Extract the (X, Y) coordinate from the center of the cell holding the provided text.  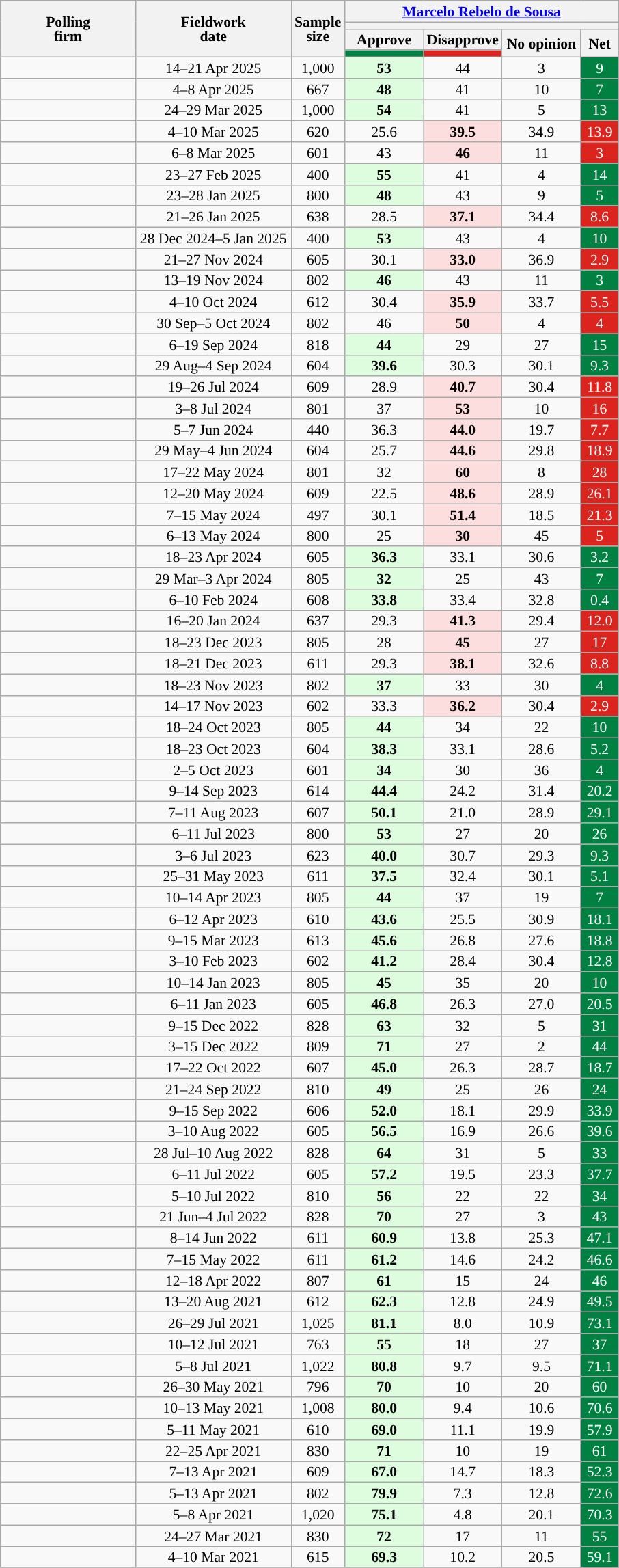
8.0 (463, 1323)
61.2 (384, 1259)
Fieldworkdate (213, 29)
26.1 (600, 494)
81.1 (384, 1323)
63 (384, 1025)
6–11 Jul 2023 (213, 834)
606 (318, 1110)
10.2 (463, 1557)
25.3 (541, 1239)
23–28 Jan 2025 (213, 195)
46.8 (384, 1003)
56.5 (384, 1132)
8.8 (600, 663)
70.6 (600, 1408)
28.5 (384, 217)
Net (600, 42)
7.7 (600, 429)
32.8 (541, 600)
5–13 Apr 2021 (213, 1493)
26.6 (541, 1132)
69.3 (384, 1557)
14–21 Apr 2025 (213, 68)
818 (318, 344)
29 May–4 Jun 2024 (213, 451)
19–26 Jul 2024 (213, 387)
5.5 (600, 302)
12–18 Apr 2022 (213, 1281)
29 (463, 344)
809 (318, 1046)
19.9 (541, 1430)
18–23 Oct 2023 (213, 749)
7–15 May 2024 (213, 514)
22.5 (384, 494)
17–22 Oct 2022 (213, 1068)
48.6 (463, 494)
8–14 Jun 2022 (213, 1239)
34.4 (541, 217)
615 (318, 1557)
9.7 (463, 1366)
43.6 (384, 919)
40.0 (384, 854)
45.0 (384, 1068)
13 (600, 111)
71.1 (600, 1366)
38.1 (463, 663)
26–30 May 2021 (213, 1386)
8.6 (600, 217)
667 (318, 89)
36 (541, 770)
26.8 (463, 941)
39.5 (463, 131)
33.9 (600, 1110)
6–10 Feb 2024 (213, 600)
24–29 Mar 2025 (213, 111)
30 Sep–5 Oct 2024 (213, 323)
29.1 (600, 812)
9–15 Sep 2022 (213, 1110)
56 (384, 1195)
41.3 (463, 621)
6–8 Mar 2025 (213, 153)
72 (384, 1535)
47.1 (600, 1239)
20.2 (600, 792)
5–10 Jul 2022 (213, 1195)
18.5 (541, 514)
24.9 (541, 1301)
No opinion (541, 42)
21–24 Sep 2022 (213, 1090)
10.6 (541, 1408)
4–10 Mar 2021 (213, 1557)
32.4 (463, 876)
14 (600, 174)
10–13 May 2021 (213, 1408)
27.6 (541, 941)
18.7 (600, 1068)
29 Aug–4 Sep 2024 (213, 365)
30.9 (541, 919)
60.9 (384, 1239)
30.3 (463, 365)
11.1 (463, 1430)
37.1 (463, 217)
637 (318, 621)
40.7 (463, 387)
3.2 (600, 558)
14.7 (463, 1472)
18.9 (600, 451)
16.9 (463, 1132)
33.4 (463, 600)
5.2 (600, 749)
25–31 May 2023 (213, 876)
79.9 (384, 1493)
3–6 Jul 2023 (213, 854)
75.1 (384, 1515)
27.0 (541, 1003)
2 (541, 1046)
13.8 (463, 1239)
18.8 (600, 941)
18–23 Nov 2023 (213, 685)
23–27 Feb 2025 (213, 174)
6–12 Apr 2023 (213, 919)
10.9 (541, 1323)
12.0 (600, 621)
10–14 Apr 2023 (213, 898)
46.6 (600, 1259)
10–12 Jul 2021 (213, 1344)
59.1 (600, 1557)
4–8 Apr 2025 (213, 89)
18–23 Dec 2023 (213, 643)
30.7 (463, 854)
50 (463, 323)
30.6 (541, 558)
23.3 (541, 1174)
37.5 (384, 876)
29.4 (541, 621)
14–17 Nov 2023 (213, 705)
763 (318, 1344)
3–8 Jul 2024 (213, 409)
2–5 Oct 2023 (213, 770)
5–8 Apr 2021 (213, 1515)
6–19 Sep 2024 (213, 344)
38.3 (384, 749)
31.4 (541, 792)
14.6 (463, 1259)
1,025 (318, 1323)
28.7 (541, 1068)
21–27 Nov 2024 (213, 260)
0.4 (600, 600)
Pollingfirm (68, 29)
35 (463, 983)
613 (318, 941)
70.3 (600, 1515)
796 (318, 1386)
34.9 (541, 131)
49.5 (600, 1301)
807 (318, 1281)
35.9 (463, 302)
5.1 (600, 876)
50.1 (384, 812)
25.7 (384, 451)
33.7 (541, 302)
16 (600, 409)
36.9 (541, 260)
3–15 Dec 2022 (213, 1046)
1,008 (318, 1408)
13–19 Nov 2024 (213, 280)
Approve (384, 40)
11.8 (600, 387)
7–15 May 2022 (213, 1259)
57.9 (600, 1430)
6–13 May 2024 (213, 536)
7.3 (463, 1493)
44.6 (463, 451)
21–26 Jan 2025 (213, 217)
80.0 (384, 1408)
33.0 (463, 260)
4.8 (463, 1515)
29.9 (541, 1110)
28.6 (541, 749)
26–29 Jul 2021 (213, 1323)
49 (384, 1090)
4–10 Oct 2024 (213, 302)
45.6 (384, 941)
9–15 Mar 2023 (213, 941)
9–14 Sep 2023 (213, 792)
614 (318, 792)
73.1 (600, 1323)
64 (384, 1152)
36.2 (463, 705)
41.2 (384, 961)
57.2 (384, 1174)
25.5 (463, 919)
28.4 (463, 961)
5–8 Jul 2021 (213, 1366)
19.5 (463, 1174)
28 Jul–10 Aug 2022 (213, 1152)
12–20 May 2024 (213, 494)
13–20 Aug 2021 (213, 1301)
6–11 Jan 2023 (213, 1003)
25.6 (384, 131)
33.3 (384, 705)
Disapprove (463, 40)
62.3 (384, 1301)
29.8 (541, 451)
9.5 (541, 1366)
17–22 May 2024 (213, 472)
13.9 (600, 131)
Samplesize (318, 29)
608 (318, 600)
21 Jun–4 Jul 2022 (213, 1217)
67.0 (384, 1472)
18–21 Dec 2023 (213, 663)
4–10 Mar 2025 (213, 131)
16–20 Jan 2024 (213, 621)
72.6 (600, 1493)
33.8 (384, 600)
80.8 (384, 1366)
32.6 (541, 663)
18 (463, 1344)
1,022 (318, 1366)
37.7 (600, 1174)
3–10 Aug 2022 (213, 1132)
19.7 (541, 429)
54 (384, 111)
6–11 Jul 2022 (213, 1174)
51.4 (463, 514)
638 (318, 217)
18–23 Apr 2024 (213, 558)
440 (318, 429)
29 Mar–3 Apr 2024 (213, 578)
18.3 (541, 1472)
7–11 Aug 2023 (213, 812)
1,020 (318, 1515)
28 Dec 2024–5 Jan 2025 (213, 238)
21.0 (463, 812)
3–10 Feb 2023 (213, 961)
10–14 Jan 2023 (213, 983)
44.0 (463, 429)
69.0 (384, 1430)
20.1 (541, 1515)
52.0 (384, 1110)
22–25 Apr 2021 (213, 1450)
623 (318, 854)
5–7 Jun 2024 (213, 429)
21.3 (600, 514)
5–11 May 2021 (213, 1430)
9–15 Dec 2022 (213, 1025)
18–24 Oct 2023 (213, 727)
8 (541, 472)
620 (318, 131)
9.4 (463, 1408)
24–27 Mar 2021 (213, 1535)
52.3 (600, 1472)
497 (318, 514)
44.4 (384, 792)
Marcelo Rebelo de Sousa (481, 11)
7–13 Apr 2021 (213, 1472)
